Output the [x, y] coordinate of the center of the cell containing the given text.  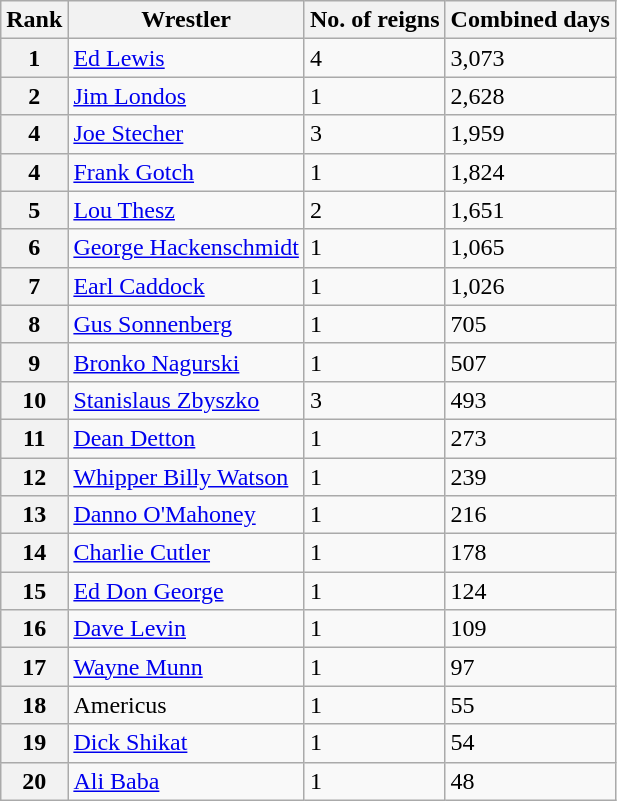
Danno O'Mahoney [186, 515]
14 [34, 553]
1,651 [530, 210]
Dick Shikat [186, 743]
Ed Don George [186, 591]
Stanislaus Zbyszko [186, 400]
3,073 [530, 58]
19 [34, 743]
No. of reigns [374, 20]
20 [34, 781]
Americus [186, 705]
178 [530, 553]
1,959 [530, 134]
48 [530, 781]
Joe Stecher [186, 134]
Wayne Munn [186, 667]
97 [530, 667]
705 [530, 324]
1,824 [530, 172]
Dean Detton [186, 438]
Ed Lewis [186, 58]
8 [34, 324]
12 [34, 477]
Dave Levin [186, 629]
2,628 [530, 96]
15 [34, 591]
55 [530, 705]
Ali Baba [186, 781]
124 [530, 591]
Rank [34, 20]
Wrestler [186, 20]
13 [34, 515]
Gus Sonnenberg [186, 324]
17 [34, 667]
Bronko Nagurski [186, 362]
5 [34, 210]
Frank Gotch [186, 172]
9 [34, 362]
Charlie Cutler [186, 553]
10 [34, 400]
239 [530, 477]
273 [530, 438]
1,026 [530, 286]
493 [530, 400]
Combined days [530, 20]
109 [530, 629]
7 [34, 286]
54 [530, 743]
1,065 [530, 248]
6 [34, 248]
Lou Thesz [186, 210]
216 [530, 515]
Jim Londos [186, 96]
16 [34, 629]
18 [34, 705]
507 [530, 362]
Earl Caddock [186, 286]
George Hackenschmidt [186, 248]
Whipper Billy Watson [186, 477]
11 [34, 438]
